Return [x, y] of the center of cell containing provided text 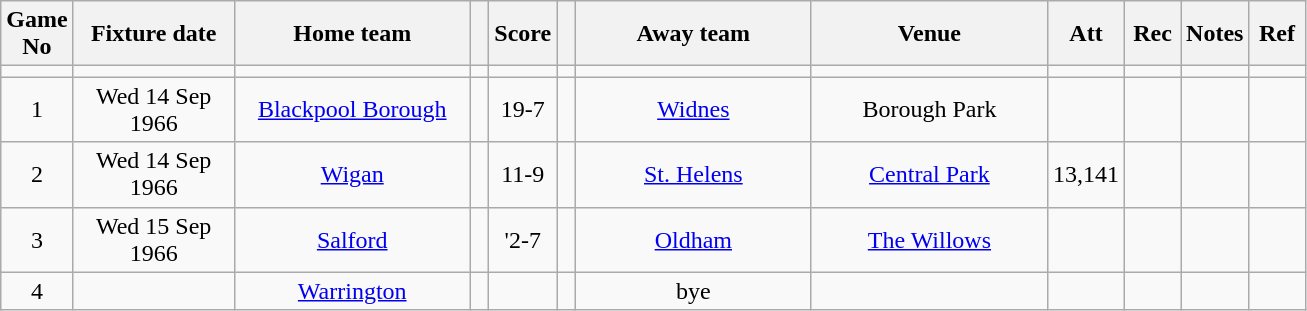
bye [693, 291]
Wigan [352, 174]
Wed 15 Sep 1966 [154, 240]
St. Helens [693, 174]
Home team [352, 34]
The Willows [929, 240]
Salford [352, 240]
Warrington [352, 291]
Game No [37, 34]
Venue [929, 34]
Fixture date [154, 34]
Central Park [929, 174]
Att [1086, 34]
Score [523, 34]
Notes [1215, 34]
'2-7 [523, 240]
1 [37, 110]
19-7 [523, 110]
Rec [1153, 34]
Oldham [693, 240]
4 [37, 291]
2 [37, 174]
3 [37, 240]
13,141 [1086, 174]
11-9 [523, 174]
Away team [693, 34]
Blackpool Borough [352, 110]
Ref [1277, 34]
Borough Park [929, 110]
Widnes [693, 110]
